Capture the cell that displays the provided text and extract its (X, Y) central coordinate. 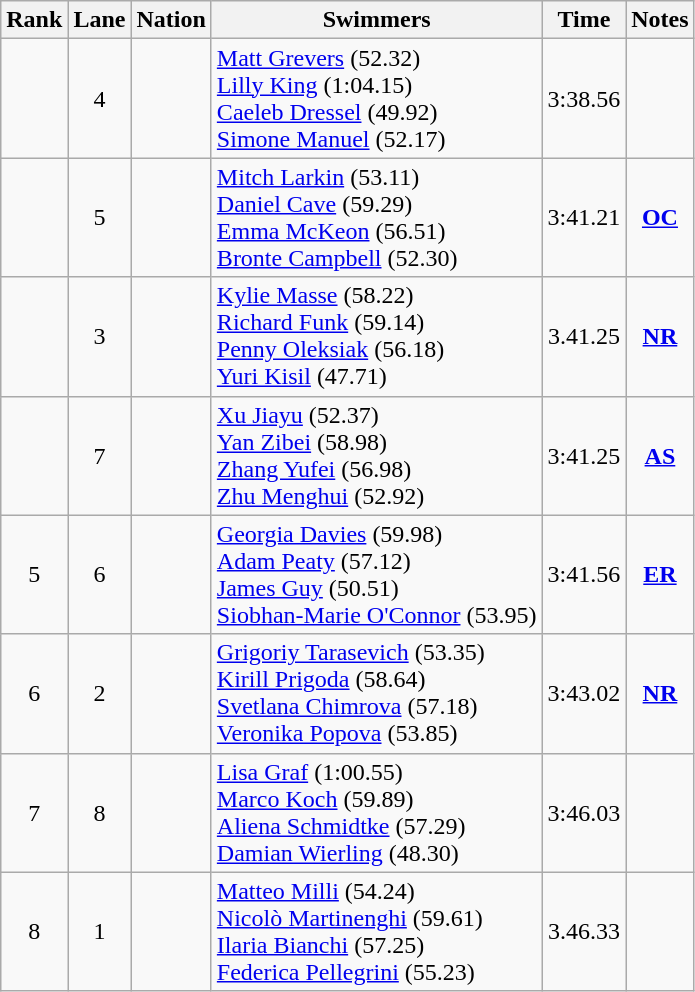
Rank (34, 20)
3:41.21 (584, 218)
3.41.25 (584, 336)
Lane (100, 20)
Matteo Milli (54.24)Nicolò Martinenghi (59.61)Ilaria Bianchi (57.25)Federica Pellegrini (55.23) (376, 932)
AS (660, 456)
Grigoriy Tarasevich (53.35)Kirill Prigoda (58.64)Svetlana Chimrova (57.18)Veronika Popova (53.85) (376, 694)
Swimmers (376, 20)
Lisa Graf (1:00.55)Marco Koch (59.89)Aliena Schmidtke (57.29)Damian Wierling (48.30) (376, 812)
Time (584, 20)
3:41.56 (584, 574)
3:46.03 (584, 812)
3:41.25 (584, 456)
3 (100, 336)
Xu Jiayu (52.37)Yan Zibei (58.98)Zhang Yufei (56.98)Zhu Menghui (52.92) (376, 456)
3:43.02 (584, 694)
1 (100, 932)
3:38.56 (584, 98)
Nation (171, 20)
Georgia Davies (59.98)Adam Peaty (57.12)James Guy (50.51)Siobhan-Marie O'Connor (53.95) (376, 574)
4 (100, 98)
Matt Grevers (52.32)Lilly King (1:04.15) Caeleb Dressel (49.92)Simone Manuel (52.17) (376, 98)
OC (660, 218)
Kylie Masse (58.22)Richard Funk (59.14)Penny Oleksiak (56.18)Yuri Kisil (47.71) (376, 336)
Mitch Larkin (53.11)Daniel Cave (59.29)Emma McKeon (56.51)Bronte Campbell (52.30) (376, 218)
ER (660, 574)
2 (100, 694)
3.46.33 (584, 932)
Notes (660, 20)
